Identify which cell holds the provided text, then report its (X, Y) central coordinate. 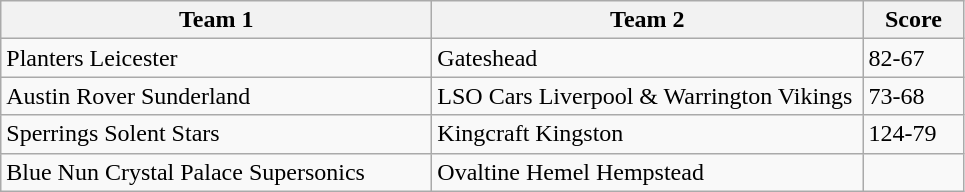
Blue Nun Crystal Palace Supersonics (216, 172)
Kingcraft Kingston (648, 134)
82-67 (914, 58)
LSO Cars Liverpool & Warrington Vikings (648, 96)
Score (914, 20)
Gateshead (648, 58)
Team 1 (216, 20)
Ovaltine Hemel Hempstead (648, 172)
Planters Leicester (216, 58)
Team 2 (648, 20)
73-68 (914, 96)
Austin Rover Sunderland (216, 96)
124-79 (914, 134)
Sperrings Solent Stars (216, 134)
